Identify which cell holds the provided text, then report its [x, y] central coordinate. 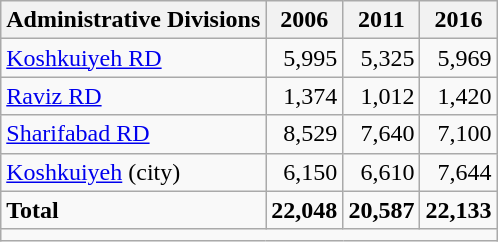
2016 [458, 20]
7,644 [458, 172]
7,640 [382, 134]
5,995 [304, 58]
22,133 [458, 210]
2011 [382, 20]
20,587 [382, 210]
1,374 [304, 96]
1,420 [458, 96]
8,529 [304, 134]
6,610 [382, 172]
Raviz RD [134, 96]
5,969 [458, 58]
Koshkuiyeh RD [134, 58]
6,150 [304, 172]
7,100 [458, 134]
22,048 [304, 210]
Administrative Divisions [134, 20]
Koshkuiyeh (city) [134, 172]
Total [134, 210]
5,325 [382, 58]
2006 [304, 20]
Sharifabad RD [134, 134]
1,012 [382, 96]
